Scan for the cell matching the given text and deliver its (x, y) coordinate at center. 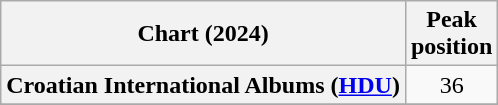
Chart (2024) (204, 34)
36 (451, 85)
Croatian International Albums (HDU) (204, 85)
Peakposition (451, 34)
